Capture the cell that displays the provided text and extract its (x, y) central coordinate. 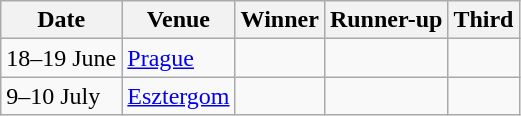
18–19 June (62, 58)
Prague (178, 58)
Third (484, 20)
Date (62, 20)
Winner (280, 20)
Esztergom (178, 96)
Venue (178, 20)
Runner-up (386, 20)
9–10 July (62, 96)
